Return the (X, Y) coordinate for the center point of the cell that contains the specified text.  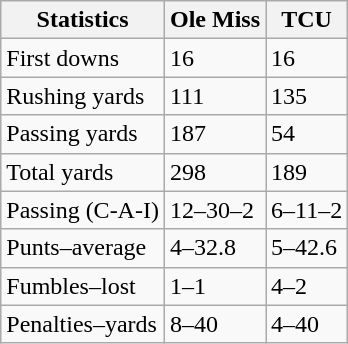
4–40 (307, 324)
Statistics (83, 20)
54 (307, 134)
Fumbles–lost (83, 286)
8–40 (214, 324)
189 (307, 172)
TCU (307, 20)
1–1 (214, 286)
Ole Miss (214, 20)
Passing (C-A-I) (83, 210)
12–30–2 (214, 210)
Rushing yards (83, 96)
Passing yards (83, 134)
4–32.8 (214, 248)
Total yards (83, 172)
135 (307, 96)
298 (214, 172)
187 (214, 134)
4–2 (307, 286)
Punts–average (83, 248)
6–11–2 (307, 210)
Penalties–yards (83, 324)
First downs (83, 58)
111 (214, 96)
5–42.6 (307, 248)
